Extract the (X, Y) coordinate from the center of the cell holding the provided text.  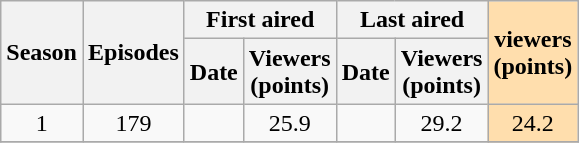
29.2 (442, 123)
Episodes (133, 52)
25.9 (290, 123)
First aired (260, 20)
24.2 (533, 123)
viewers (points) (533, 52)
Last aired (412, 20)
1 (42, 123)
179 (133, 123)
Season (42, 52)
